Search for the cell housing the specified text and yield its (x, y) center coordinate. 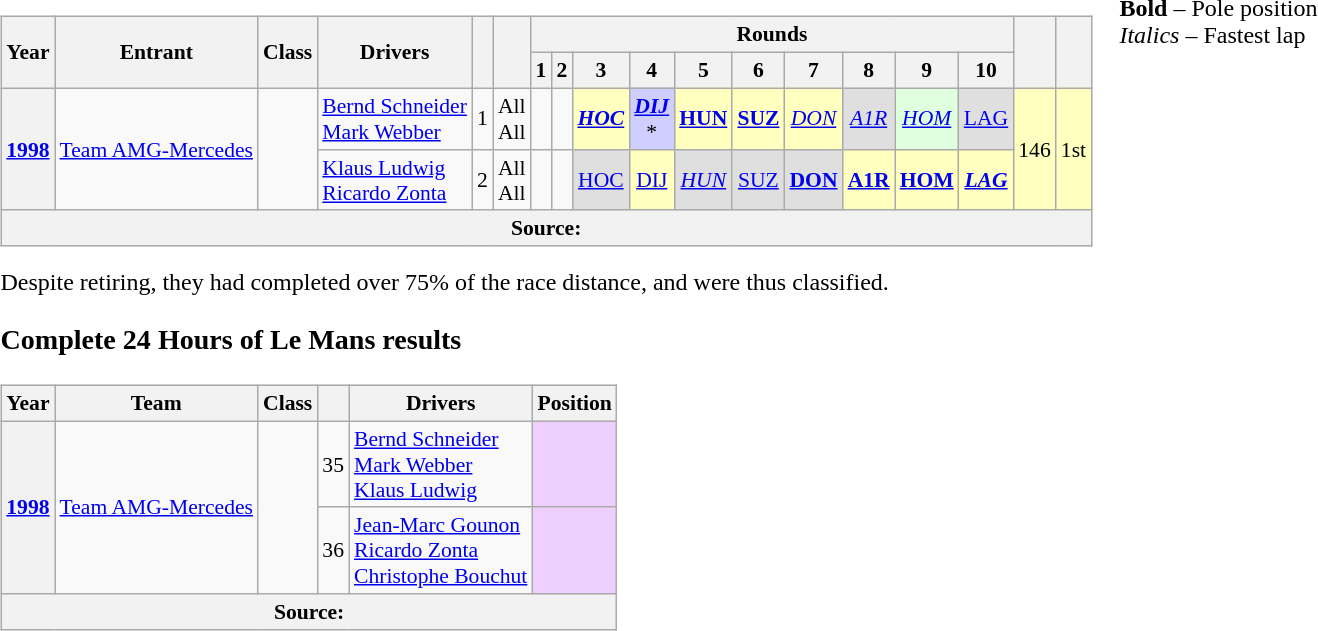
146 (1034, 149)
Klaus Ludwig Ricardo Zonta (394, 180)
Jean-Marc Gounon Ricardo Zonta Christophe Bouchut (440, 550)
1st (1074, 149)
DIJ (652, 180)
Position (574, 403)
8 (869, 70)
3 (600, 70)
6 (758, 70)
4 (652, 70)
Team (156, 403)
10 (986, 70)
7 (813, 70)
9 (927, 70)
Entrant (156, 52)
Bernd Schneider Mark Webber (394, 118)
35 (333, 464)
Rounds (772, 35)
Bernd Schneider Mark Webber Klaus Ludwig (440, 464)
DIJ * (652, 118)
5 (703, 70)
36 (333, 550)
